Provide the [X, Y] coordinate of the cell's center where the given text is located.  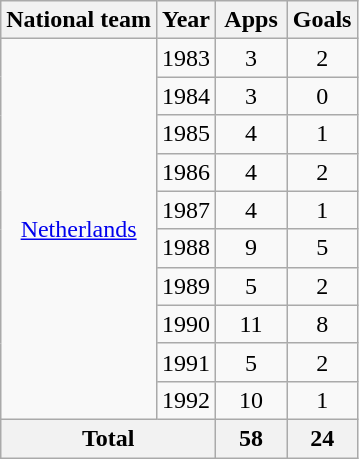
1983 [186, 58]
Apps [252, 20]
11 [252, 324]
1987 [186, 210]
Total [108, 438]
9 [252, 248]
1984 [186, 96]
National team [79, 20]
1992 [186, 400]
58 [252, 438]
1990 [186, 324]
1989 [186, 286]
10 [252, 400]
1985 [186, 134]
Netherlands [79, 230]
1991 [186, 362]
Goals [322, 20]
1988 [186, 248]
Year [186, 20]
0 [322, 96]
8 [322, 324]
24 [322, 438]
1986 [186, 172]
